Locate the cell with the specified text and output its [x, y] center coordinate. 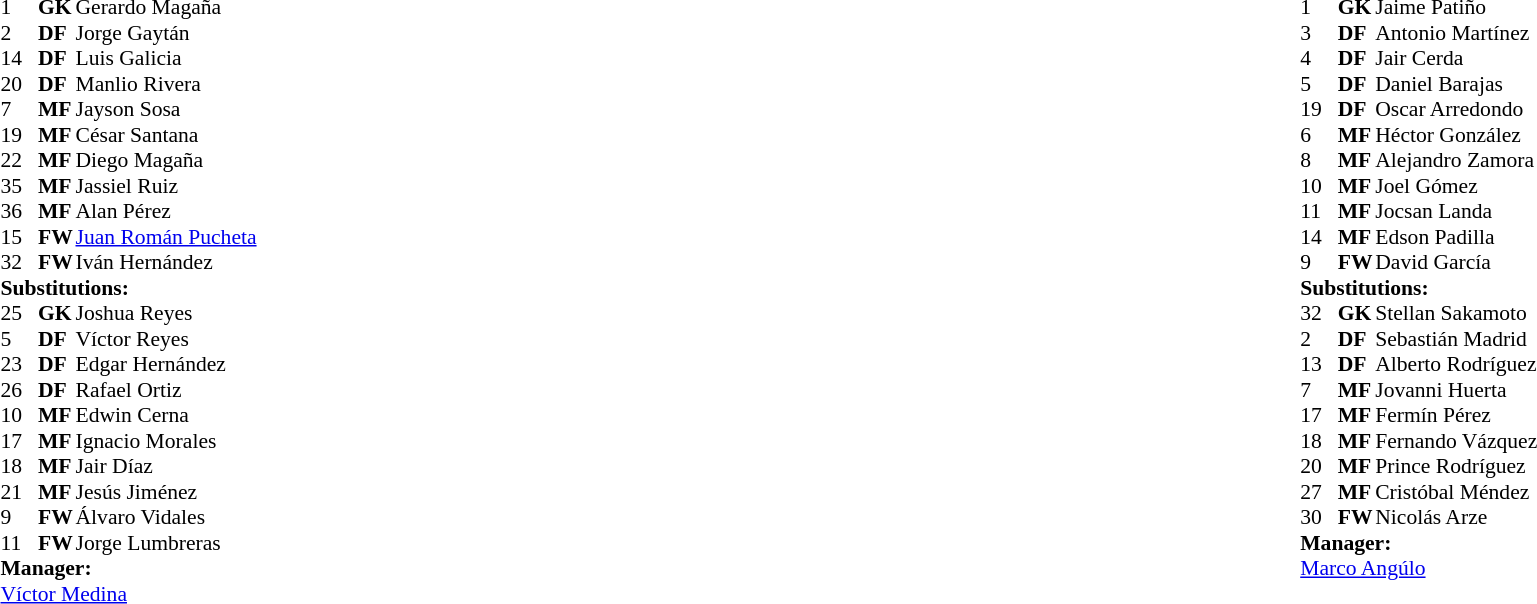
Joel Gómez [1456, 186]
23 [19, 365]
Edwin Cerna [166, 415]
Álvaro Vidales [166, 517]
3 [1319, 33]
Alejandro Zamora [1456, 161]
Jorge Gaytán [166, 33]
21 [19, 492]
Rafael Ortiz [166, 390]
Jorge Lumbreras [166, 543]
Jovanni Huerta [1456, 390]
22 [19, 161]
Víctor Reyes [166, 339]
13 [1319, 365]
Joshua Reyes [166, 313]
Antonio Martínez [1456, 33]
Marco Angúlo [1418, 569]
Stellan Sakamoto [1456, 313]
Alberto Rodríguez [1456, 365]
26 [19, 390]
Jayson Sosa [166, 109]
Alan Pérez [166, 211]
6 [1319, 135]
36 [19, 211]
4 [1319, 59]
Jair Díaz [166, 467]
Fernando Vázquez [1456, 441]
30 [1319, 517]
Manlio Rivera [166, 84]
Jair Cerda [1456, 59]
Jocsan Landa [1456, 211]
Cristóbal Méndez [1456, 492]
Jassiel Ruiz [166, 186]
25 [19, 313]
Juan Román Pucheta [166, 237]
Héctor González [1456, 135]
27 [1319, 492]
César Santana [166, 135]
15 [19, 237]
Edgar Hernández [166, 365]
Oscar Arredondo [1456, 109]
Edson Padilla [1456, 237]
Iván Hernández [166, 263]
Jesús Jiménez [166, 492]
Ignacio Morales [166, 441]
Fermín Pérez [1456, 415]
Luis Galicia [166, 59]
Nicolás Arze [1456, 517]
8 [1319, 161]
Diego Magaña [166, 161]
Sebastián Madrid [1456, 339]
David García [1456, 263]
Daniel Barajas [1456, 84]
Prince Rodríguez [1456, 467]
35 [19, 186]
